From the cell containing the given text, extract its center point as [X, Y] coordinate. 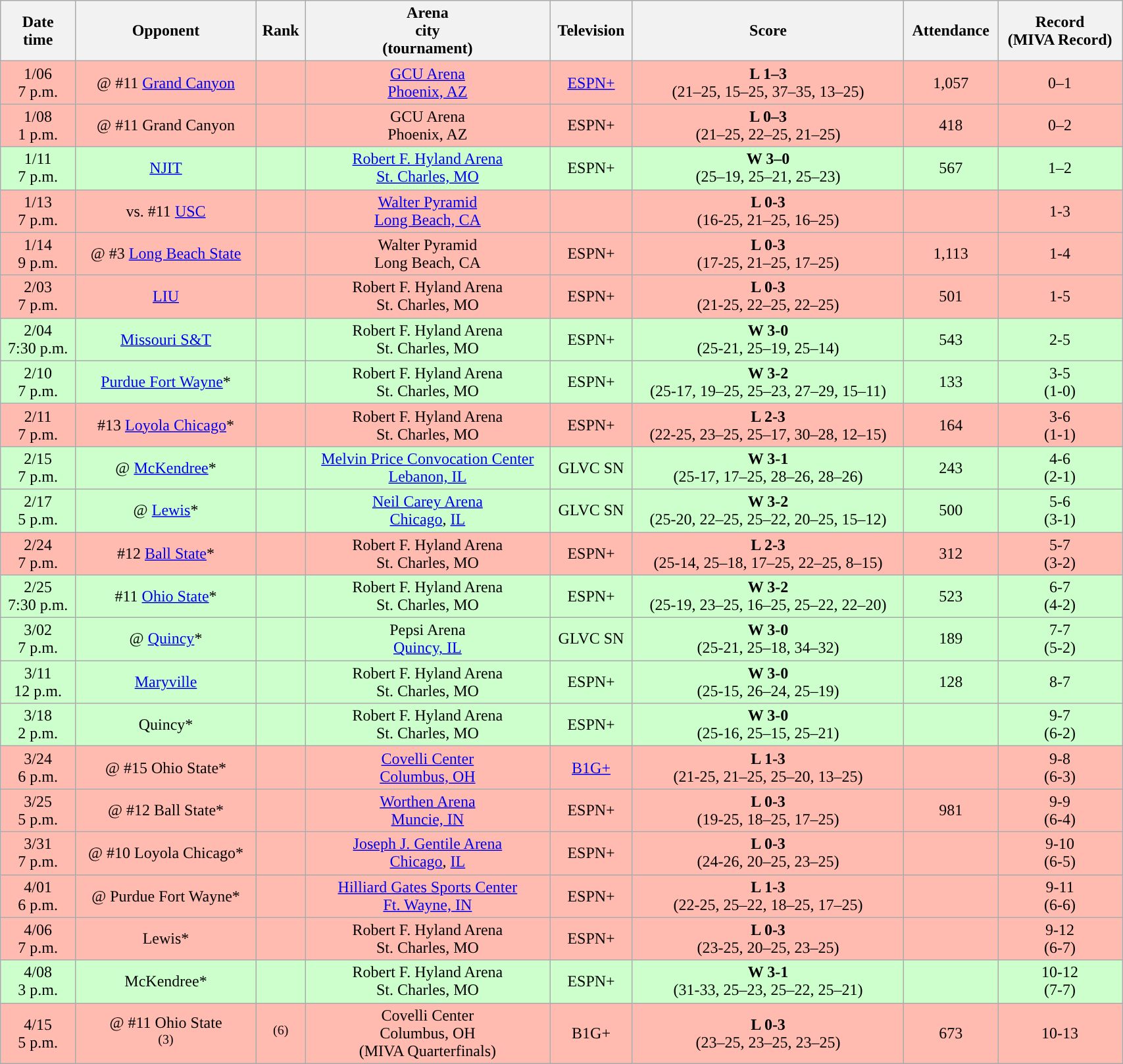
3/182 p.m. [38, 725]
3-6(1-1) [1061, 425]
Datetime [38, 31]
1-3 [1061, 211]
Quincy* [166, 725]
#13 Loyola Chicago* [166, 425]
501 [951, 296]
Pepsi ArenaQuincy, IL [428, 640]
1/067 p.m. [38, 83]
3/1112 p.m. [38, 682]
1/081 p.m. [38, 125]
Joseph J. Gentile ArenaChicago, IL [428, 853]
Neil Carey ArenaChicago, IL [428, 511]
W 3–0(25–19, 25–21, 25–23) [768, 168]
McKendree* [166, 982]
523 [951, 596]
6-7(4-2) [1061, 596]
9-8(6-3) [1061, 767]
2/117 p.m. [38, 425]
164 [951, 425]
1,057 [951, 83]
2/247 p.m. [38, 553]
543 [951, 340]
2/037 p.m. [38, 296]
1–2 [1061, 168]
418 [951, 125]
Hilliard Gates Sports CenterFt. Wayne, IN [428, 896]
3/317 p.m. [38, 853]
9-11(6-6) [1061, 896]
673 [951, 1033]
Purdue Fort Wayne* [166, 382]
L 0-3(23–25, 23–25, 23–25) [768, 1033]
Covelli CenterColumbus, OH [428, 767]
1-4 [1061, 254]
Missouri S&T [166, 340]
Rank [280, 31]
L 1–3(21–25, 15–25, 37–35, 13–25) [768, 83]
4-6(2-1) [1061, 467]
@ Lewis* [166, 511]
L 2-3(22-25, 23–25, 25–17, 30–28, 12–15) [768, 425]
Lewis* [166, 938]
L 0–3(21–25, 22–25, 21–25) [768, 125]
(6) [280, 1033]
W 3-1(25-17, 17–25, 28–26, 28–26) [768, 467]
#12 Ball State* [166, 553]
@ Quincy* [166, 640]
9-10(6-5) [1061, 853]
0–1 [1061, 83]
L 0-3(21-25, 22–25, 22–25) [768, 296]
10-13 [1061, 1033]
8-7 [1061, 682]
2/175 p.m. [38, 511]
W 3-1(31-33, 25–23, 25–22, 25–21) [768, 982]
@ McKendree* [166, 467]
@ #10 Loyola Chicago* [166, 853]
189 [951, 640]
2/157 p.m. [38, 467]
Covelli CenterColumbus, OH(MIVA Quarterfinals) [428, 1033]
NJIT [166, 168]
5-7(3-2) [1061, 553]
500 [951, 511]
L 1-3(22-25, 25–22, 18–25, 17–25) [768, 896]
3-5(1-0) [1061, 382]
10-12(7-7) [1061, 982]
L 0-3(24-26, 20–25, 23–25) [768, 853]
Melvin Price Convocation CenterLebanon, IL [428, 467]
9-9(6-4) [1061, 811]
L 0-3(19-25, 18–25, 17–25) [768, 811]
L 0-3(17-25, 21–25, 17–25) [768, 254]
W 3-0(25-15, 26–24, 25–19) [768, 682]
2/107 p.m. [38, 382]
L 0-3(16-25, 21–25, 16–25) [768, 211]
0–2 [1061, 125]
@ #11 Ohio State (3) [166, 1033]
Opponent [166, 31]
2/047:30 p.m. [38, 340]
243 [951, 467]
3/027 p.m. [38, 640]
4/083 p.m. [38, 982]
9-7(6-2) [1061, 725]
L 1-3(21-25, 21–25, 25–20, 13–25) [768, 767]
2-5 [1061, 340]
4/067 p.m. [38, 938]
3/246 p.m. [38, 767]
Worthen ArenaMuncie, IN [428, 811]
9-12(6-7) [1061, 938]
5-6(3-1) [1061, 511]
312 [951, 553]
1-5 [1061, 296]
4/155 p.m. [38, 1033]
W 3-2(25-20, 22–25, 25–22, 20–25, 15–12) [768, 511]
4/016 p.m. [38, 896]
W 3-2(25-17, 19–25, 25–23, 27–29, 15–11) [768, 382]
@ Purdue Fort Wayne* [166, 896]
Arenacity(tournament) [428, 31]
W 3-0(25-16, 25–15, 25–21) [768, 725]
LIU [166, 296]
vs. #11 USC [166, 211]
1,113 [951, 254]
L 0-3(23-25, 20–25, 23–25) [768, 938]
W 3-0(25-21, 25–19, 25–14) [768, 340]
128 [951, 682]
2/257:30 p.m. [38, 596]
7-7(5-2) [1061, 640]
Maryville [166, 682]
Attendance [951, 31]
1/137 p.m. [38, 211]
133 [951, 382]
@ #12 Ball State* [166, 811]
981 [951, 811]
Television [591, 31]
W 3-2(25-19, 23–25, 16–25, 25–22, 22–20) [768, 596]
567 [951, 168]
Record(MIVA Record) [1061, 31]
1/117 p.m. [38, 168]
@ #15 Ohio State* [166, 767]
1/149 p.m. [38, 254]
3/255 p.m. [38, 811]
#11 Ohio State* [166, 596]
L 2-3(25-14, 25–18, 17–25, 22–25, 8–15) [768, 553]
@ #3 Long Beach State [166, 254]
W 3-0(25-21, 25–18, 34–32) [768, 640]
Score [768, 31]
